Pinpoint the cell where the given text exists, returning its [x, y] midpoint coordinate. 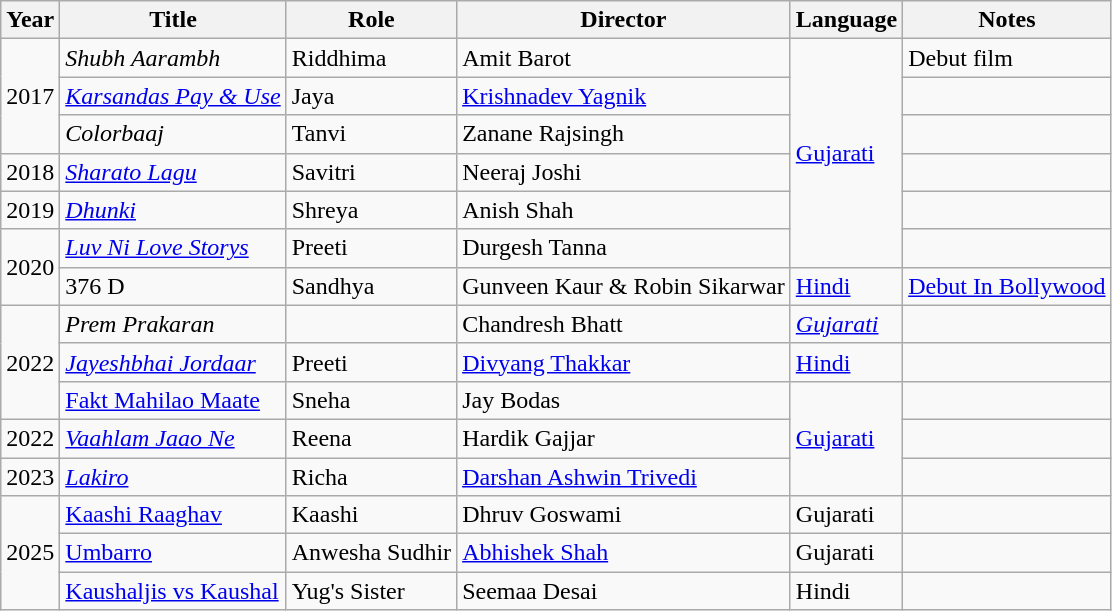
Colorbaaj [173, 134]
Prem Prakaran [173, 324]
Notes [1007, 20]
2023 [30, 477]
Sneha [371, 400]
Savitri [371, 172]
Umbarro [173, 553]
2020 [30, 267]
Dhruv Goswami [624, 515]
Kaashi [371, 515]
2025 [30, 553]
Sandhya [371, 286]
Krishnadev Yagnik [624, 96]
Sharato Lagu [173, 172]
Tanvi [371, 134]
2017 [30, 96]
Neeraj Joshi [624, 172]
Richa [371, 477]
2018 [30, 172]
Reena [371, 438]
Seemaa Desai [624, 591]
Chandresh Bhatt [624, 324]
Lakiro [173, 477]
Zanane Rajsingh [624, 134]
Gunveen Kaur & Robin Sikarwar [624, 286]
Luv Ni Love Storys [173, 248]
Fakt Mahilao Maate [173, 400]
376 D [173, 286]
Dhunki [173, 210]
Amit Barot [624, 58]
Shreya [371, 210]
Abhishek Shah [624, 553]
Yug's Sister [371, 591]
Role [371, 20]
Hardik Gajjar [624, 438]
Jaya [371, 96]
Darshan Ashwin Trivedi [624, 477]
Karsandas Pay & Use [173, 96]
Jayeshbhai Jordaar [173, 362]
Kaashi Raaghav [173, 515]
Vaahlam Jaao Ne [173, 438]
Anwesha Sudhir [371, 553]
Debut film [1007, 58]
Riddhima [371, 58]
2019 [30, 210]
Debut In Bollywood [1007, 286]
Jay Bodas [624, 400]
Divyang Thakkar [624, 362]
Durgesh Tanna [624, 248]
Year [30, 20]
Language [846, 20]
Director [624, 20]
Title [173, 20]
Anish Shah [624, 210]
Kaushaljis vs Kaushal [173, 591]
Shubh Aarambh [173, 58]
